Pinpoint the cell where the given text exists, returning its (X, Y) midpoint coordinate. 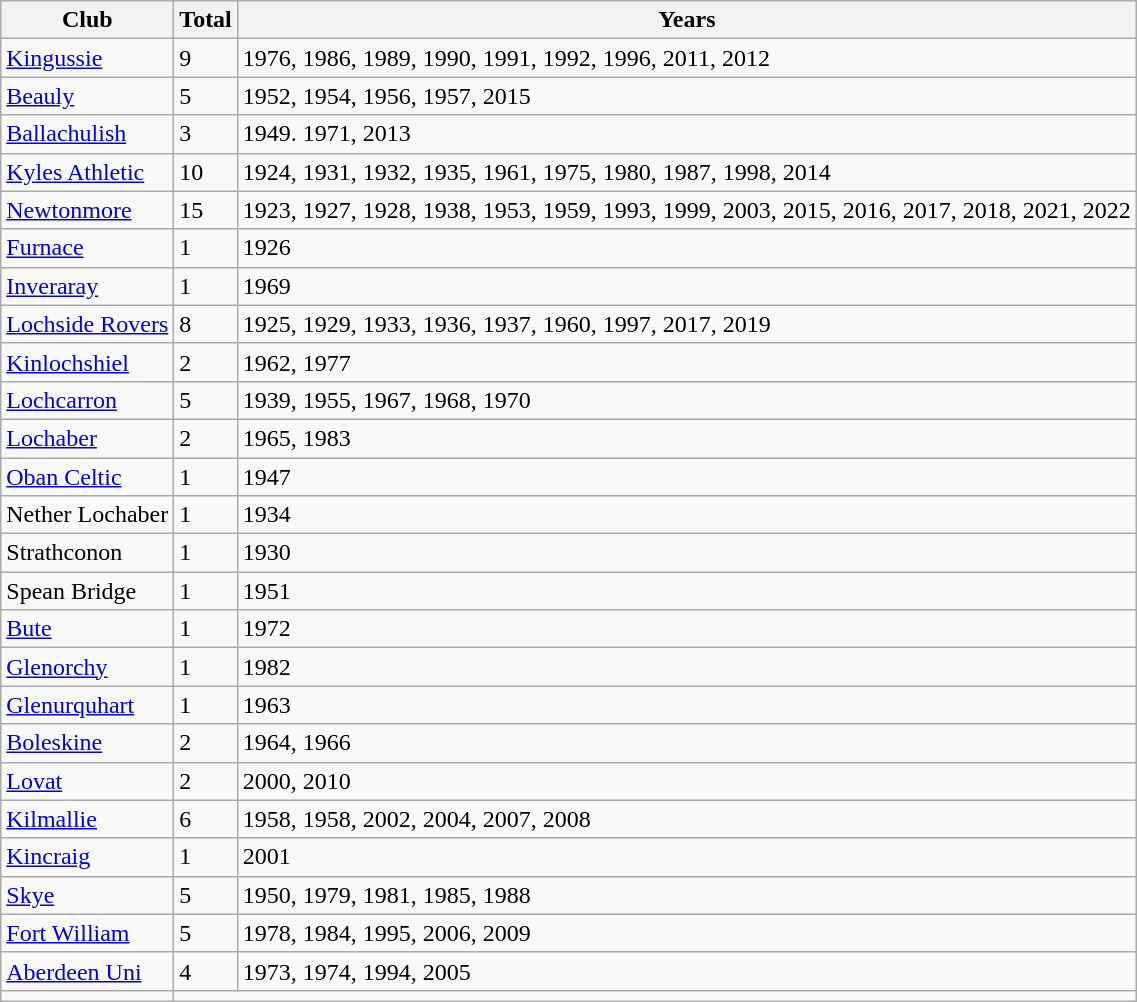
Glenorchy (88, 667)
1934 (686, 515)
Lochcarron (88, 400)
9 (206, 58)
Spean Bridge (88, 591)
Kingussie (88, 58)
2000, 2010 (686, 781)
1925, 1929, 1933, 1936, 1937, 1960, 1997, 2017, 2019 (686, 324)
1969 (686, 286)
Lovat (88, 781)
1926 (686, 248)
Kyles Athletic (88, 172)
1930 (686, 553)
Bute (88, 629)
4 (206, 971)
1923, 1927, 1928, 1938, 1953, 1959, 1993, 1999, 2003, 2015, 2016, 2017, 2018, 2021, 2022 (686, 210)
1963 (686, 705)
Nether Lochaber (88, 515)
1924, 1931, 1932, 1935, 1961, 1975, 1980, 1987, 1998, 2014 (686, 172)
Boleskine (88, 743)
2001 (686, 857)
15 (206, 210)
1978, 1984, 1995, 2006, 2009 (686, 933)
Kilmallie (88, 819)
Club (88, 20)
1982 (686, 667)
1965, 1983 (686, 438)
1972 (686, 629)
Kinlochshiel (88, 362)
Beauly (88, 96)
1947 (686, 477)
Furnace (88, 248)
Years (686, 20)
Newtonmore (88, 210)
3 (206, 134)
Glenurquhart (88, 705)
1976, 1986, 1989, 1990, 1991, 1992, 1996, 2011, 2012 (686, 58)
1949. 1971, 2013 (686, 134)
1958, 1958, 2002, 2004, 2007, 2008 (686, 819)
Strathconon (88, 553)
Fort William (88, 933)
1950, 1979, 1981, 1985, 1988 (686, 895)
Ballachulish (88, 134)
1962, 1977 (686, 362)
Oban Celtic (88, 477)
6 (206, 819)
Lochside Rovers (88, 324)
Skye (88, 895)
1964, 1966 (686, 743)
1952, 1954, 1956, 1957, 2015 (686, 96)
1973, 1974, 1994, 2005 (686, 971)
1951 (686, 591)
1939, 1955, 1967, 1968, 1970 (686, 400)
Kincraig (88, 857)
Inveraray (88, 286)
Total (206, 20)
8 (206, 324)
Lochaber (88, 438)
Aberdeen Uni (88, 971)
10 (206, 172)
